For the text-containing cell, return its midpoint in [x, y] coordinate format. 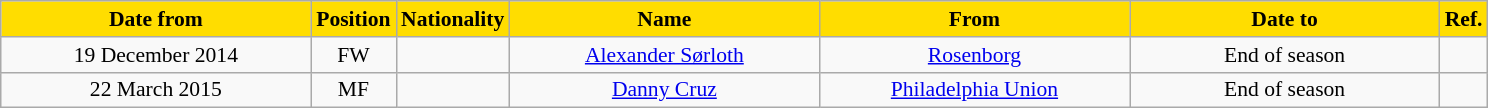
Position [354, 19]
Date from [156, 19]
From [974, 19]
Alexander Sørloth [664, 55]
Date to [1285, 19]
MF [354, 90]
Nationality [452, 19]
22 March 2015 [156, 90]
Ref. [1464, 19]
Philadelphia Union [974, 90]
FW [354, 55]
Name [664, 19]
Danny Cruz [664, 90]
19 December 2014 [156, 55]
Rosenborg [974, 55]
